For the text-containing cell, return its midpoint in (x, y) coordinate format. 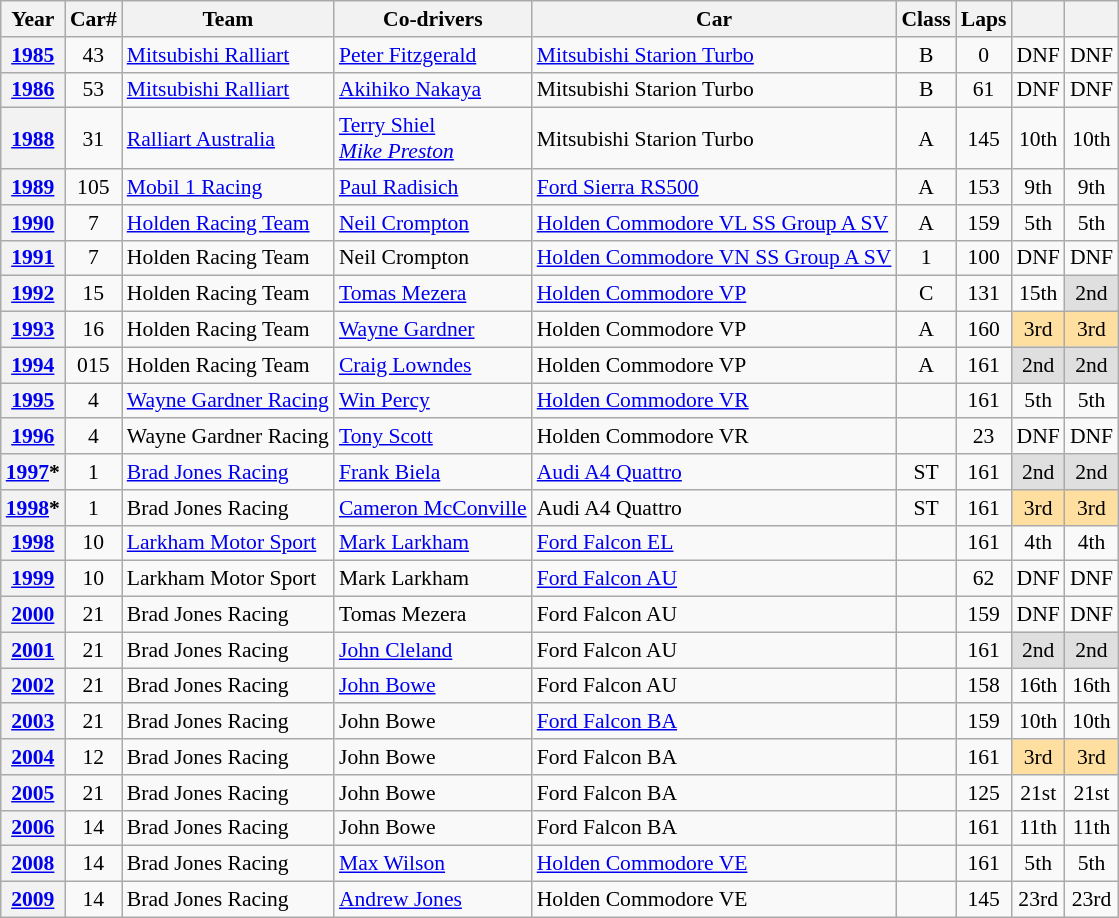
Peter Fitzgerald (433, 55)
Ford Falcon EL (714, 543)
31 (94, 138)
Tony Scott (433, 437)
Year (33, 19)
Holden Commodore VL SS Group A SV (714, 223)
Andrew Jones (433, 900)
16 (94, 330)
2008 (33, 864)
Akihiko Nakaya (433, 90)
1999 (33, 579)
1992 (33, 294)
1995 (33, 401)
23 (984, 437)
Paul Radisich (433, 187)
1986 (33, 90)
105 (94, 187)
Wayne Gardner (433, 330)
Holden Commodore VN SS Group A SV (714, 258)
Frank Biela (433, 472)
1988 (33, 138)
43 (94, 55)
0 (984, 55)
2002 (33, 686)
1993 (33, 330)
Car# (94, 19)
62 (984, 579)
160 (984, 330)
2005 (33, 793)
1996 (33, 437)
153 (984, 187)
15th (1038, 294)
Craig Lowndes (433, 365)
2006 (33, 828)
15 (94, 294)
1997* (33, 472)
1989 (33, 187)
2004 (33, 757)
1998 (33, 543)
2001 (33, 650)
1991 (33, 258)
12 (94, 757)
53 (94, 90)
Car (714, 19)
131 (984, 294)
Terry Shiel Mike Preston (433, 138)
2000 (33, 615)
1990 (33, 223)
1985 (33, 55)
Max Wilson (433, 864)
1994 (33, 365)
125 (984, 793)
Cameron McConville (433, 508)
C (926, 294)
Ralliart Australia (228, 138)
100 (984, 258)
015 (94, 365)
John Cleland (433, 650)
Laps (984, 19)
158 (984, 686)
Class (926, 19)
2009 (33, 900)
Co-drivers (433, 19)
Win Percy (433, 401)
61 (984, 90)
Ford Sierra RS500 (714, 187)
Mobil 1 Racing (228, 187)
1998* (33, 508)
2003 (33, 722)
Team (228, 19)
